Provide the [X, Y] coordinate of the cell's center where the given text is located.  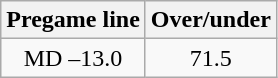
MD –13.0 [74, 58]
Pregame line [74, 20]
Over/under [210, 20]
71.5 [210, 58]
